Output the [X, Y] coordinate of the center of the cell containing the given text.  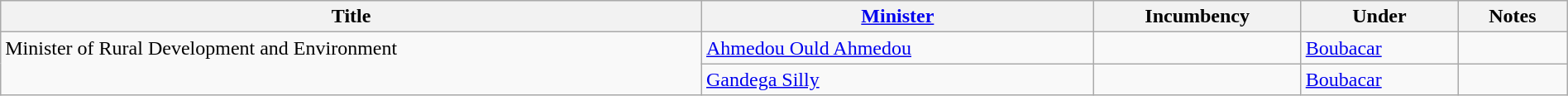
Gandega Silly [898, 79]
Under [1379, 17]
Incumbency [1198, 17]
Minister [898, 17]
Notes [1513, 17]
Title [351, 17]
Ahmedou Ould Ahmedou [898, 48]
Minister of Rural Development and Environment [351, 64]
